Search for the cell housing the specified text and yield its (X, Y) center coordinate. 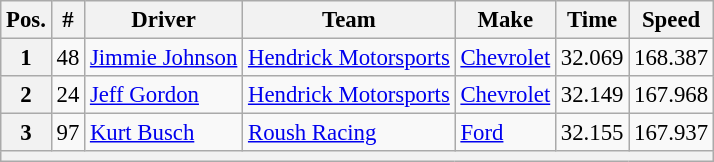
Time (592, 20)
Driver (164, 20)
24 (68, 95)
Speed (672, 20)
3 (26, 133)
Ford (505, 133)
167.937 (672, 133)
Make (505, 20)
# (68, 20)
32.069 (592, 58)
1 (26, 58)
Jimmie Johnson (164, 58)
Pos. (26, 20)
Jeff Gordon (164, 95)
168.387 (672, 58)
32.149 (592, 95)
2 (26, 95)
48 (68, 58)
Roush Racing (349, 133)
Team (349, 20)
32.155 (592, 133)
97 (68, 133)
167.968 (672, 95)
Kurt Busch (164, 133)
